Determine the [X, Y] coordinate at the center of the cell enclosing the given text.  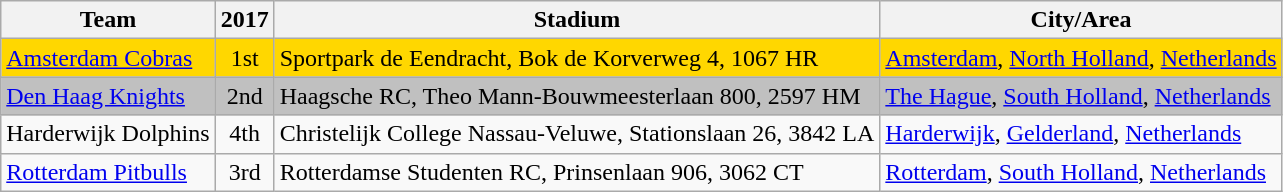
Harderwijk Dolphins [108, 134]
3rd [244, 172]
City/Area [1081, 20]
Rotterdam Pitbulls [108, 172]
Amsterdam Cobras [108, 58]
The Hague, South Holland, Netherlands [1081, 96]
Sportpark de Eendracht, Bok de Korverweg 4, 1067 HR [577, 58]
1st [244, 58]
Rotterdamse Studenten RC, Prinsenlaan 906, 3062 CT [577, 172]
Amsterdam, North Holland, Netherlands [1081, 58]
2017 [244, 20]
Stadium [577, 20]
2nd [244, 96]
Team [108, 20]
Den Haag Knights [108, 96]
Rotterdam, South Holland, Netherlands [1081, 172]
4th [244, 134]
Christelijk College Nassau-Veluwe, Stationslaan 26, 3842 LA [577, 134]
Harderwijk, Gelderland, Netherlands [1081, 134]
Haagsche RC, Theo Mann-Bouwmeesterlaan 800, 2597 HM [577, 96]
